Find where the given text appears and provide that cell's center as [x, y] coordinate. 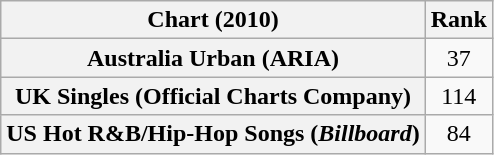
US Hot R&B/Hip-Hop Songs (Billboard) [213, 134]
Chart (2010) [213, 20]
37 [458, 58]
UK Singles (Official Charts Company) [213, 96]
Australia Urban (ARIA) [213, 58]
Rank [458, 20]
84 [458, 134]
114 [458, 96]
